Pinpoint the cell where the given text exists, returning its (X, Y) midpoint coordinate. 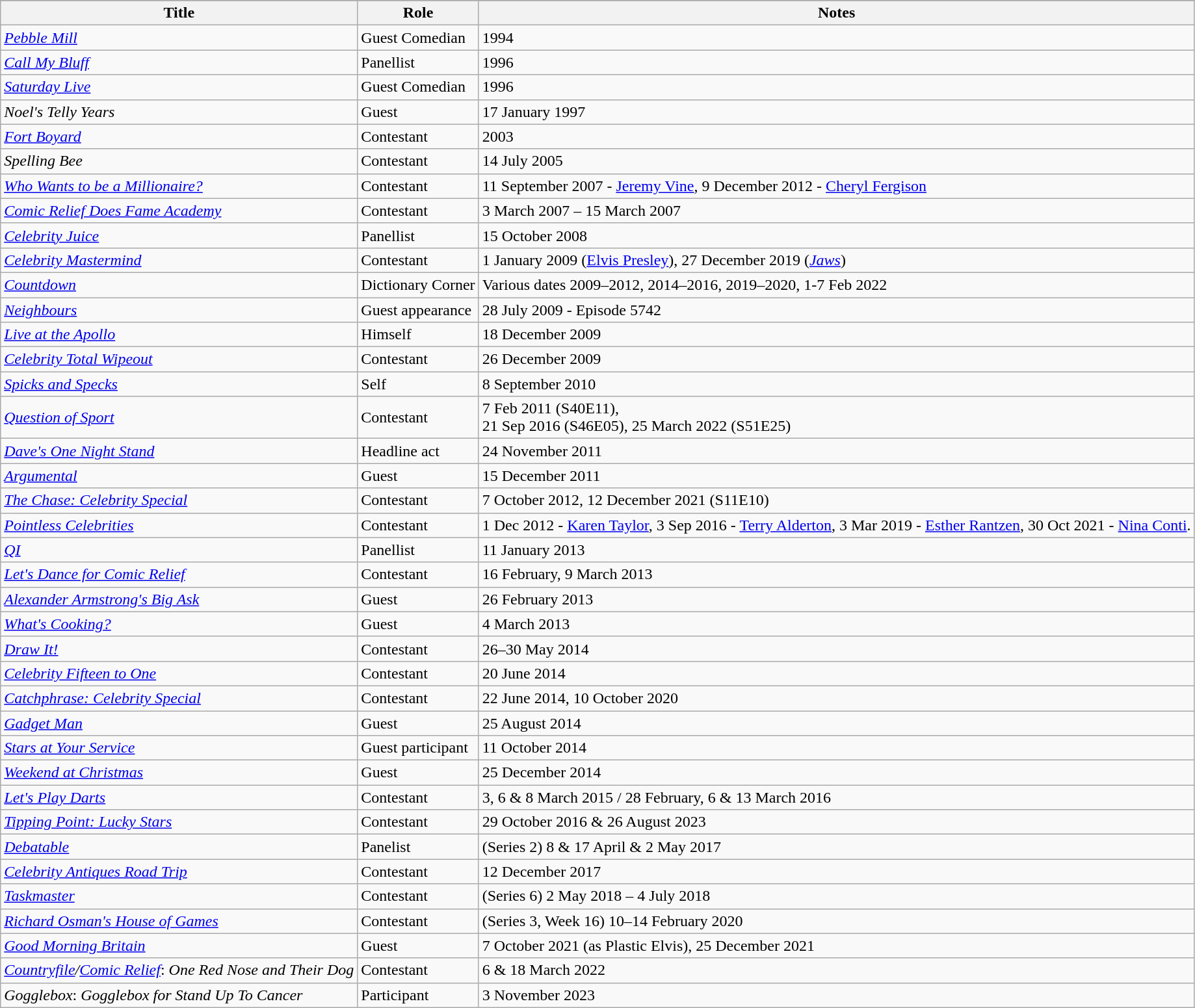
15 October 2008 (836, 235)
3, 6 & 8 March 2015 / 28 February, 6 & 13 March 2016 (836, 797)
Alexander Armstrong's Big Ask (179, 599)
Pointless Celebrities (179, 525)
Pebble Mill (179, 38)
20 June 2014 (836, 673)
4 March 2013 (836, 624)
Himself (418, 335)
Richard Osman's House of Games (179, 921)
Call My Bluff (179, 62)
1 Dec 2012 - Karen Taylor, 3 Sep 2016 - Terry Alderton, 3 Mar 2019 - Esther Rantzen, 30 Oct 2021 - Nina Conti. (836, 525)
Tipping Point: Lucky Stars (179, 822)
Headline act (418, 451)
Let's Play Darts (179, 797)
Dave's One Night Stand (179, 451)
Question of Sport (179, 417)
Countdown (179, 285)
Various dates 2009–2012, 2014–2016, 2019–2020, 1-7 Feb 2022 (836, 285)
Guest participant (418, 748)
Live at the Apollo (179, 335)
Who Wants to be a Millionaire? (179, 186)
1994 (836, 38)
26 February 2013 (836, 599)
Saturday Live (179, 87)
Noel's Telly Years (179, 112)
(Series 6) 2 May 2018 – 4 July 2018 (836, 896)
7 October 2012, 12 December 2021 (S11E10) (836, 500)
Taskmaster (179, 896)
Spelling Bee (179, 161)
Catchphrase: Celebrity Special (179, 698)
Celebrity Juice (179, 235)
Gadget Man (179, 723)
8 September 2010 (836, 384)
28 July 2009 - Episode 5742 (836, 310)
Celebrity Fifteen to One (179, 673)
15 December 2011 (836, 476)
26–30 May 2014 (836, 649)
Role (418, 13)
Celebrity Total Wipeout (179, 359)
Title (179, 13)
11 September 2007 - Jeremy Vine, 9 December 2012 - Cheryl Fergison (836, 186)
11 October 2014 (836, 748)
QI (179, 550)
Spicks and Specks (179, 384)
Weekend at Christmas (179, 773)
Participant (418, 995)
The Chase: Celebrity Special (179, 500)
18 December 2009 (836, 335)
7 Feb 2011 (S40E11),21 Sep 2016 (S46E05), 25 March 2022 (S51E25) (836, 417)
Neighbours (179, 310)
25 December 2014 (836, 773)
Argumental (179, 476)
What's Cooking? (179, 624)
14 July 2005 (836, 161)
Draw It! (179, 649)
Fort Boyard (179, 136)
26 December 2009 (836, 359)
24 November 2011 (836, 451)
Self (418, 384)
Comic Relief Does Fame Academy (179, 211)
16 February, 9 March 2013 (836, 575)
17 January 1997 (836, 112)
Debatable (179, 847)
Gogglebox: Gogglebox for Stand Up To Cancer (179, 995)
Good Morning Britain (179, 946)
2003 (836, 136)
3 March 2007 – 15 March 2007 (836, 211)
7 October 2021 (as Plastic Elvis), 25 December 2021 (836, 946)
Celebrity Mastermind (179, 260)
3 November 2023 (836, 995)
Notes (836, 13)
Guest appearance (418, 310)
6 & 18 March 2022 (836, 970)
1 January 2009 (Elvis Presley), 27 December 2019 (Jaws) (836, 260)
Stars at Your Service (179, 748)
(Series 2) 8 & 17 April & 2 May 2017 (836, 847)
Let's Dance for Comic Relief (179, 575)
Dictionary Corner (418, 285)
22 June 2014, 10 October 2020 (836, 698)
12 December 2017 (836, 872)
29 October 2016 & 26 August 2023 (836, 822)
Countryfile/Comic Relief: One Red Nose and Their Dog (179, 970)
Celebrity Antiques Road Trip (179, 872)
Panelist (418, 847)
(Series 3, Week 16) 10–14 February 2020 (836, 921)
25 August 2014 (836, 723)
11 January 2013 (836, 550)
